Capture the cell that displays the provided text and extract its [x, y] central coordinate. 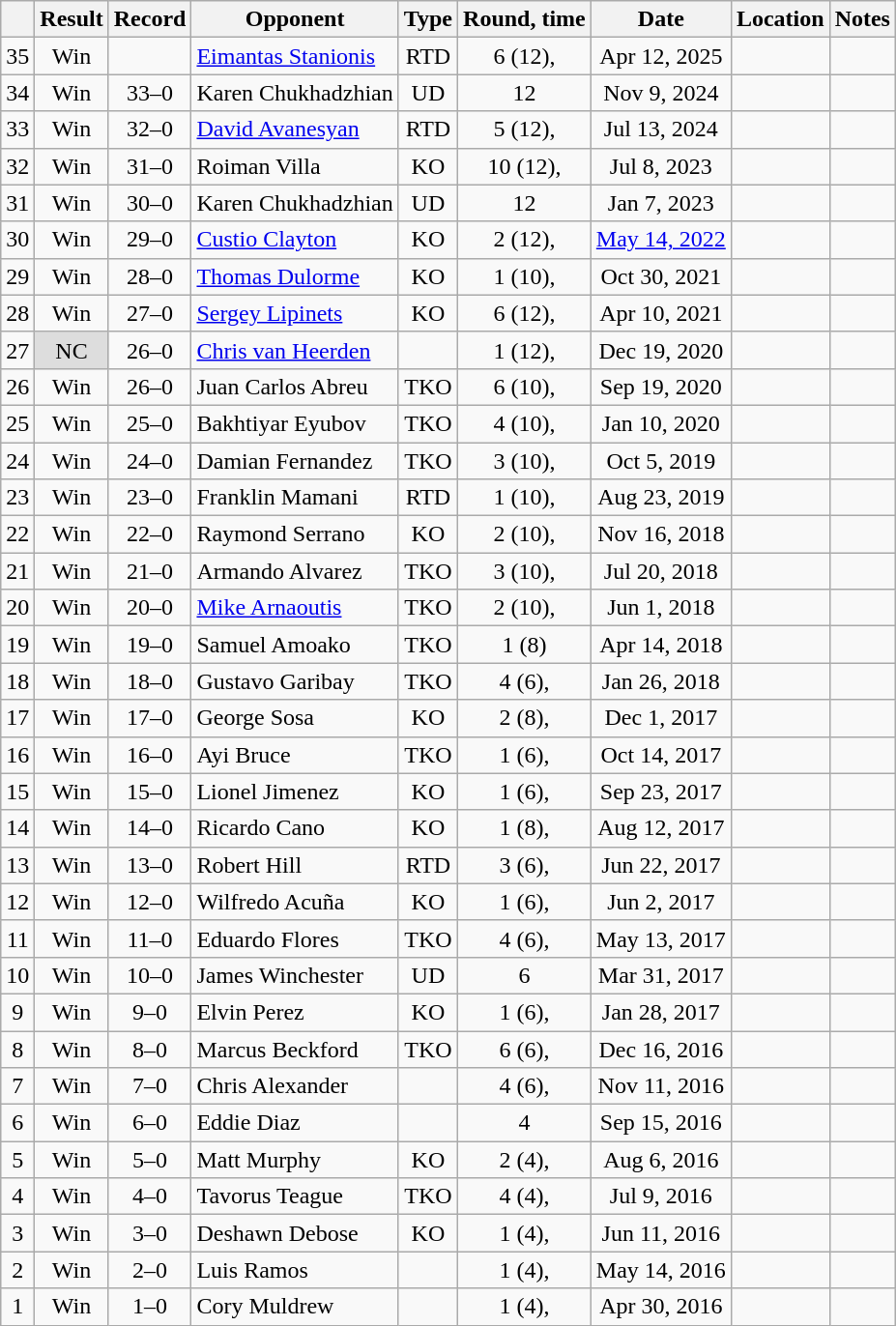
28–0 [150, 276]
Dec 19, 2020 [661, 350]
14 [17, 828]
23 [17, 498]
Franklin Mamani [295, 498]
Sergey Lipinets [295, 313]
Eimantas Stanionis [295, 56]
31 [17, 203]
10 [17, 975]
13–0 [150, 865]
6–0 [150, 1123]
32 [17, 166]
David Avanesyan [295, 130]
Bakhtiyar Eyubov [295, 423]
34 [17, 93]
29 [17, 276]
5–0 [150, 1160]
Custio Clayton [295, 240]
16 [17, 755]
Jun 2, 2017 [661, 902]
Mar 31, 2017 [661, 975]
Eduardo Flores [295, 938]
Luis Ramos [295, 1270]
19–0 [150, 645]
27 [17, 350]
6 (6), [525, 1049]
Nov 16, 2018 [661, 534]
Jan 26, 2018 [661, 681]
Apr 12, 2025 [661, 56]
2–0 [150, 1270]
1 (8) [525, 645]
Jan 28, 2017 [661, 1012]
27–0 [150, 313]
33–0 [150, 93]
9–0 [150, 1012]
Jul 20, 2018 [661, 571]
30–0 [150, 203]
NC [72, 350]
30 [17, 240]
3–0 [150, 1233]
Jun 1, 2018 [661, 608]
20–0 [150, 608]
16–0 [150, 755]
Juan Carlos Abreu [295, 387]
Result [72, 19]
Dec 1, 2017 [661, 718]
2 [17, 1270]
21–0 [150, 571]
13 [17, 865]
Eddie Diaz [295, 1123]
22 [17, 534]
19 [17, 645]
Jan 10, 2020 [661, 423]
3 [17, 1233]
Ricardo Cano [295, 828]
Nov 11, 2016 [661, 1086]
May 13, 2017 [661, 938]
Samuel Amoako [295, 645]
Date [661, 19]
17 [17, 718]
Record [150, 19]
Tavorus Teague [295, 1196]
3 (6), [525, 865]
1 (12), [525, 350]
24–0 [150, 461]
7–0 [150, 1086]
11 [17, 938]
Oct 5, 2019 [661, 461]
1 [17, 1307]
9 [17, 1012]
Apr 14, 2018 [661, 645]
May 14, 2022 [661, 240]
Raymond Serrano [295, 534]
10 (12), [525, 166]
Lionel Jimenez [295, 792]
24 [17, 461]
26 [17, 387]
5 [17, 1160]
2 (8), [525, 718]
Roiman Villa [295, 166]
14–0 [150, 828]
6 (10), [525, 387]
Aug 23, 2019 [661, 498]
20 [17, 608]
10–0 [150, 975]
Damian Fernandez [295, 461]
25–0 [150, 423]
Matt Murphy [295, 1160]
15 [17, 792]
Wilfredo Acuña [295, 902]
31–0 [150, 166]
Location [780, 19]
Chris Alexander [295, 1086]
Opponent [295, 19]
33 [17, 130]
4 (4), [525, 1196]
12–0 [150, 902]
15–0 [150, 792]
Jun 22, 2017 [661, 865]
2 (4), [525, 1160]
35 [17, 56]
Armando Alvarez [295, 571]
Nov 9, 2024 [661, 93]
Marcus Beckford [295, 1049]
Oct 30, 2021 [661, 276]
Ayi Bruce [295, 755]
Cory Muldrew [295, 1307]
Jul 9, 2016 [661, 1196]
Apr 30, 2016 [661, 1307]
Oct 14, 2017 [661, 755]
Sep 15, 2016 [661, 1123]
4 (10), [525, 423]
Deshawn Debose [295, 1233]
Sep 23, 2017 [661, 792]
Notes [862, 19]
4–0 [150, 1196]
James Winchester [295, 975]
18 [17, 681]
8–0 [150, 1049]
Jun 11, 2016 [661, 1233]
Aug 6, 2016 [661, 1160]
Type [427, 19]
28 [17, 313]
Jul 13, 2024 [661, 130]
Apr 10, 2021 [661, 313]
Thomas Dulorme [295, 276]
Elvin Perez [295, 1012]
25 [17, 423]
Jul 8, 2023 [661, 166]
21 [17, 571]
7 [17, 1086]
Jan 7, 2023 [661, 203]
Round, time [525, 19]
8 [17, 1049]
18–0 [150, 681]
Robert Hill [295, 865]
Gustavo Garibay [295, 681]
Chris van Heerden [295, 350]
11–0 [150, 938]
Sep 19, 2020 [661, 387]
5 (12), [525, 130]
29–0 [150, 240]
May 14, 2016 [661, 1270]
1 (8), [525, 828]
2 (12), [525, 240]
23–0 [150, 498]
22–0 [150, 534]
32–0 [150, 130]
Aug 12, 2017 [661, 828]
Dec 16, 2016 [661, 1049]
1–0 [150, 1307]
George Sosa [295, 718]
Mike Arnaoutis [295, 608]
17–0 [150, 718]
